Output the [x, y] coordinate of the center of the cell containing the given text.  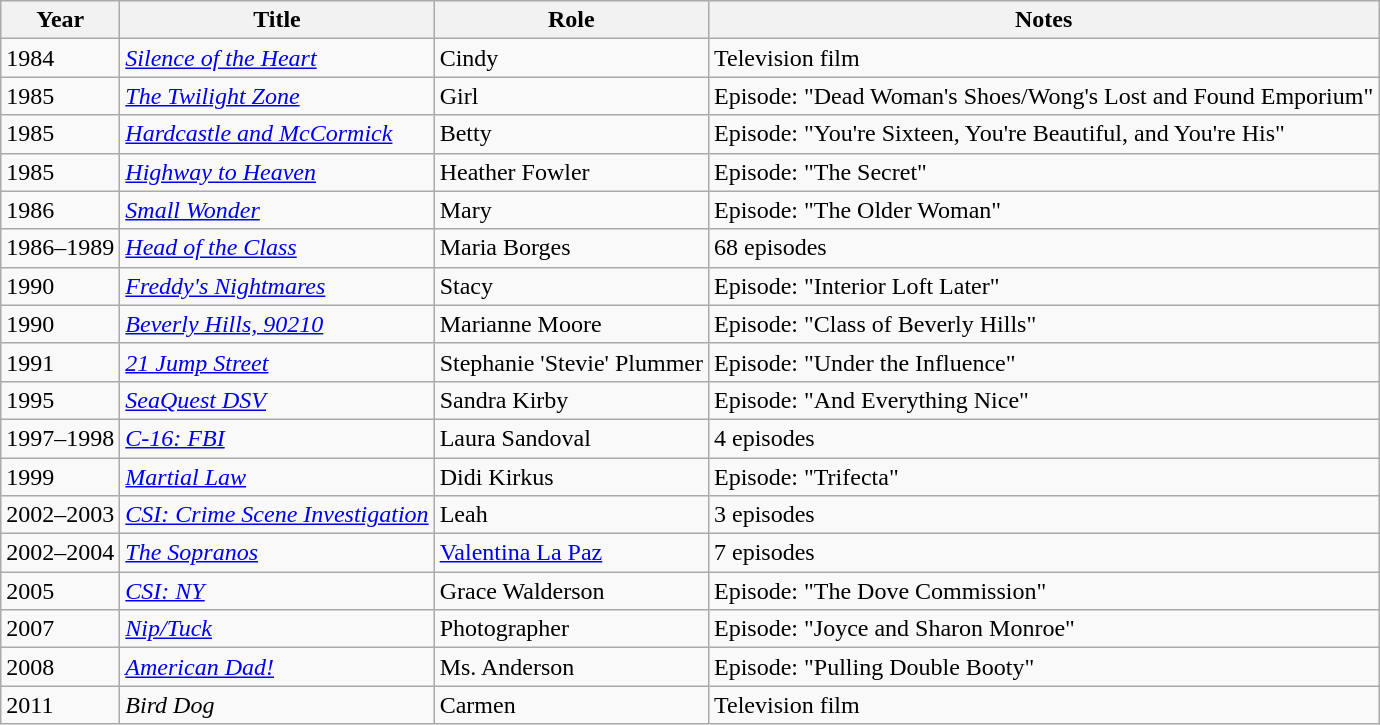
Beverly Hills, 90210 [277, 324]
Highway to Heaven [277, 172]
Didi Kirkus [571, 477]
Bird Dog [277, 705]
1999 [60, 477]
3 episodes [1043, 515]
Episode: "Interior Loft Later" [1043, 286]
Freddy's Nightmares [277, 286]
Carmen [571, 705]
Nip/Tuck [277, 629]
Episode: "Joyce and Sharon Monroe" [1043, 629]
2008 [60, 667]
Hardcastle and McCormick [277, 134]
C-16: FBI [277, 438]
Episode: "And Everything Nice" [1043, 400]
Maria Borges [571, 248]
Notes [1043, 20]
Ms. Anderson [571, 667]
Small Wonder [277, 210]
2007 [60, 629]
American Dad! [277, 667]
Episode: "You're Sixteen, You're Beautiful, and You're His" [1043, 134]
Head of the Class [277, 248]
1984 [60, 58]
Heather Fowler [571, 172]
2011 [60, 705]
Episode: "The Dove Commission" [1043, 591]
Laura Sandoval [571, 438]
The Twilight Zone [277, 96]
Episode: "Dead Woman's Shoes/Wong's Lost and Found Emporium" [1043, 96]
Role [571, 20]
Year [60, 20]
Grace Walderson [571, 591]
Silence of the Heart [277, 58]
4 episodes [1043, 438]
1986–1989 [60, 248]
Episode: "Class of Beverly Hills" [1043, 324]
Stacy [571, 286]
CSI: NY [277, 591]
2002–2003 [60, 515]
CSI: Crime Scene Investigation [277, 515]
Episode: "Pulling Double Booty" [1043, 667]
Marianne Moore [571, 324]
Girl [571, 96]
Valentina La Paz [571, 553]
68 episodes [1043, 248]
Stephanie 'Stevie' Plummer [571, 362]
2005 [60, 591]
Betty [571, 134]
2002–2004 [60, 553]
Episode: "The Secret" [1043, 172]
1991 [60, 362]
The Sopranos [277, 553]
Sandra Kirby [571, 400]
1986 [60, 210]
Title [277, 20]
Martial Law [277, 477]
Episode: "The Older Woman" [1043, 210]
Mary [571, 210]
Leah [571, 515]
21 Jump Street [277, 362]
Episode: "Under the Influence" [1043, 362]
Episode: "Trifecta" [1043, 477]
1997–1998 [60, 438]
Photographer [571, 629]
Cindy [571, 58]
SeaQuest DSV [277, 400]
1995 [60, 400]
7 episodes [1043, 553]
